Capture the cell that displays the provided text and extract its (X, Y) central coordinate. 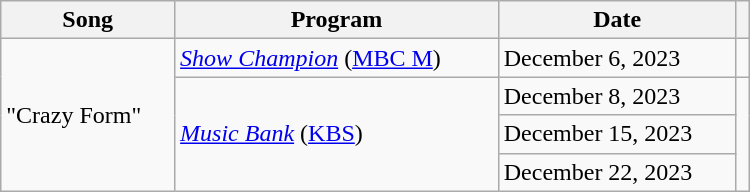
Song (88, 20)
December 6, 2023 (617, 58)
December 22, 2023 (617, 172)
December 15, 2023 (617, 134)
Show Champion (MBC M) (337, 58)
Music Bank (KBS) (337, 134)
"Crazy Form" (88, 115)
Date (617, 20)
Program (337, 20)
December 8, 2023 (617, 96)
